Detect which cell encompasses the target text, then output its (X, Y) center coordinate. 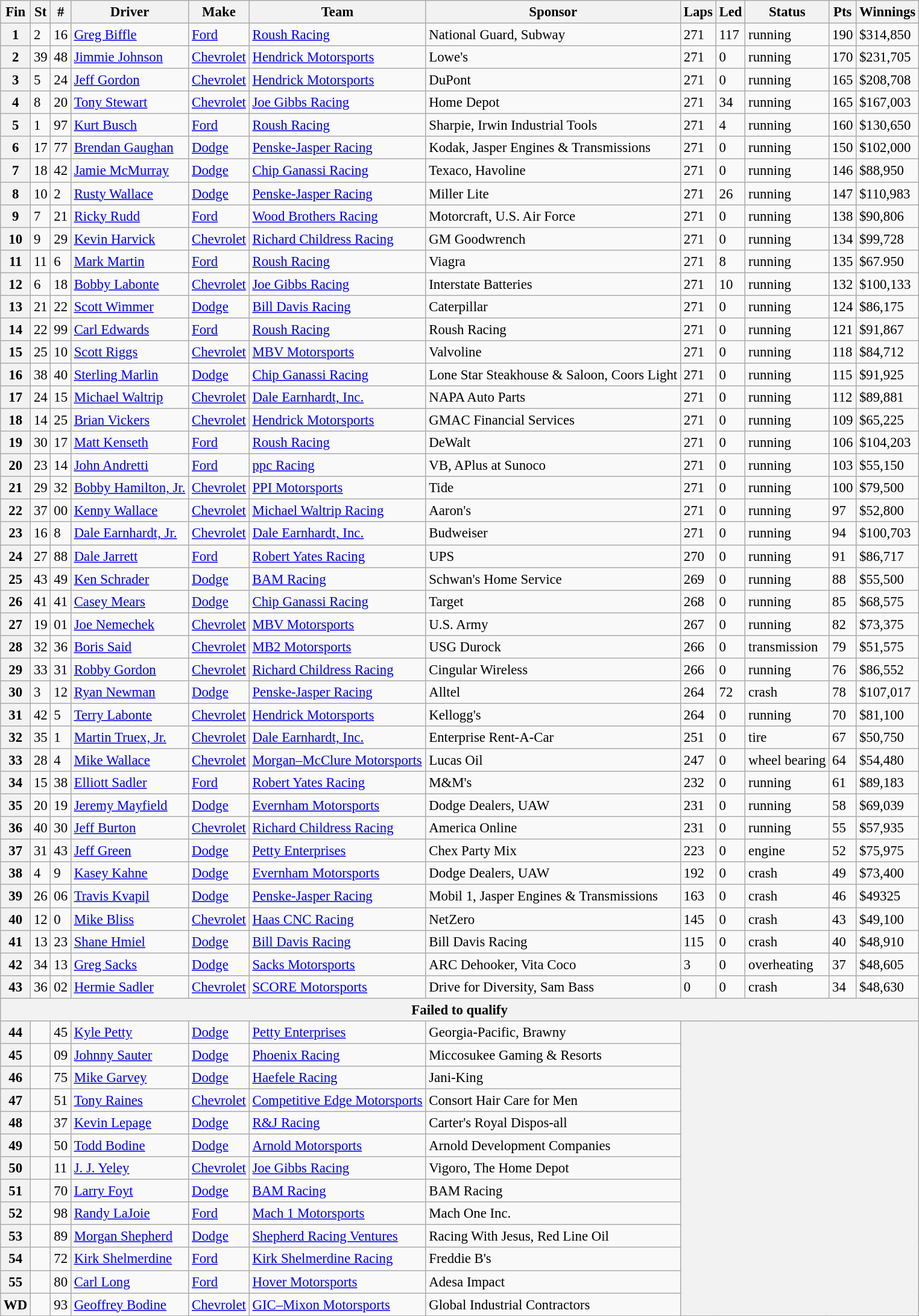
Larry Foyt (129, 1191)
Laps (698, 12)
Winnings (888, 12)
ppc Racing (338, 466)
Jeff Green (129, 851)
$231,705 (888, 57)
Morgan–McClure Motorsports (338, 761)
54 (16, 1259)
53 (16, 1236)
America Online (554, 828)
Randy LaJoie (129, 1213)
44 (16, 1033)
Mark Martin (129, 261)
93 (60, 1305)
Jeff Burton (129, 828)
$79,500 (888, 488)
$100,703 (888, 534)
GIC–Mixon Motorsports (338, 1305)
$91,867 (888, 329)
$88,950 (888, 171)
Jimmie Johnson (129, 57)
Kodak, Jasper Engines & Transmissions (554, 148)
$86,552 (888, 669)
Kenny Wallace (129, 511)
Lowe's (554, 57)
Caterpillar (554, 307)
Kyle Petty (129, 1033)
Scott Wimmer (129, 307)
121 (843, 329)
Carter's Royal Dispos-all (554, 1123)
R&J Racing (338, 1123)
Mobil 1, Jasper Engines & Transmissions (554, 896)
58 (843, 806)
$48,630 (888, 987)
124 (843, 307)
91 (843, 556)
112 (843, 397)
Ricky Rudd (129, 216)
DeWalt (554, 443)
135 (843, 261)
Texaco, Havoline (554, 171)
Arnold Development Companies (554, 1146)
Bobby Hamilton, Jr. (129, 488)
Joe Nemechek (129, 624)
Miccosukee Gaming & Resorts (554, 1055)
Georgia-Pacific, Brawny (554, 1033)
$89,881 (888, 397)
170 (843, 57)
192 (698, 874)
Aaron's (554, 511)
Lone Star Steakhouse & Saloon, Coors Light (554, 375)
John Andretti (129, 466)
Competitive Edge Motorsports (338, 1100)
U.S. Army (554, 624)
98 (60, 1213)
$50,750 (888, 738)
Johnny Sauter (129, 1055)
Morgan Shepherd (129, 1236)
Tony Stewart (129, 103)
Lucas Oil (554, 761)
$102,000 (888, 148)
St (41, 12)
163 (698, 896)
Michael Waltrip Racing (338, 511)
Mike Bliss (129, 919)
Martin Truex, Jr. (129, 738)
$84,712 (888, 352)
$48,910 (888, 941)
Driver (129, 12)
Haefele Racing (338, 1078)
Geoffrey Bodine (129, 1305)
75 (60, 1078)
Dale Jarrett (129, 556)
269 (698, 579)
$81,100 (888, 715)
Robby Gordon (129, 669)
Carl Long (129, 1282)
Consort Hair Care for Men (554, 1100)
$130,650 (888, 125)
Viagra (554, 261)
Ryan Newman (129, 692)
$49325 (888, 896)
NetZero (554, 919)
06 (60, 896)
Sharpie, Irwin Industrial Tools (554, 125)
Status (788, 12)
$73,400 (888, 874)
Drive for Diversity, Sam Bass (554, 987)
Sterling Marlin (129, 375)
MB2 Motorsports (338, 647)
Bobby Labonte (129, 284)
$55,150 (888, 466)
145 (698, 919)
247 (698, 761)
$110,983 (888, 194)
77 (60, 148)
$104,203 (888, 443)
Mach One Inc. (554, 1213)
99 (60, 329)
146 (843, 171)
Haas CNC Racing (338, 919)
$208,708 (888, 80)
61 (843, 783)
Racing With Jesus, Red Line Oil (554, 1236)
Mike Wallace (129, 761)
190 (843, 35)
Failed to qualify (459, 1010)
$55,500 (888, 579)
Hermie Sadler (129, 987)
VB, APlus at Sunoco (554, 466)
117 (731, 35)
78 (843, 692)
67 (843, 738)
WD (16, 1305)
wheel bearing (788, 761)
85 (843, 601)
USG Durock (554, 647)
100 (843, 488)
Alltel (554, 692)
$69,039 (888, 806)
Budweiser (554, 534)
Brian Vickers (129, 420)
$91,925 (888, 375)
PPI Motorsports (338, 488)
Adesa Impact (554, 1282)
J. J. Yeley (129, 1168)
$67.950 (888, 261)
$75,975 (888, 851)
National Guard, Subway (554, 35)
00 (60, 511)
Greg Biffle (129, 35)
$86,175 (888, 307)
64 (843, 761)
267 (698, 624)
89 (60, 1236)
$54,480 (888, 761)
Tony Raines (129, 1100)
Jeremy Mayfield (129, 806)
DuPont (554, 80)
Vigoro, The Home Depot (554, 1168)
$86,717 (888, 556)
UPS (554, 556)
$68,575 (888, 601)
Jani-King (554, 1078)
Carl Edwards (129, 329)
$314,850 (888, 35)
232 (698, 783)
Interstate Batteries (554, 284)
tire (788, 738)
Mike Garvey (129, 1078)
Todd Bodine (129, 1146)
$52,800 (888, 511)
M&M's (554, 783)
Valvoline (554, 352)
Shane Hmiel (129, 941)
Ken Schrader (129, 579)
$99,728 (888, 239)
79 (843, 647)
# (60, 12)
Chex Party Mix (554, 851)
Dale Earnhardt, Jr. (129, 534)
Scott Riggs (129, 352)
94 (843, 534)
01 (60, 624)
Motorcraft, U.S. Air Force (554, 216)
Led (731, 12)
80 (60, 1282)
Jeff Gordon (129, 80)
Wood Brothers Racing (338, 216)
82 (843, 624)
Team (338, 12)
268 (698, 601)
Greg Sacks (129, 964)
09 (60, 1055)
270 (698, 556)
Fin (16, 12)
147 (843, 194)
GMAC Financial Services (554, 420)
Matt Kenseth (129, 443)
Make (219, 12)
$48,605 (888, 964)
Kevin Lepage (129, 1123)
$51,575 (888, 647)
106 (843, 443)
Kevin Harvick (129, 239)
118 (843, 352)
223 (698, 851)
Terry Labonte (129, 715)
134 (843, 239)
76 (843, 669)
$167,003 (888, 103)
Sacks Motorsports (338, 964)
Miller Lite (554, 194)
Freddie B's (554, 1259)
$49,100 (888, 919)
$100,133 (888, 284)
Kellogg's (554, 715)
Schwan's Home Service (554, 579)
109 (843, 420)
Home Depot (554, 103)
Kirk Shelmerdine (129, 1259)
Global Industrial Contractors (554, 1305)
Enterprise Rent-A-Car (554, 738)
SCORE Motorsports (338, 987)
Phoenix Racing (338, 1055)
Elliott Sadler (129, 783)
Casey Mears (129, 601)
Michael Waltrip (129, 397)
NAPA Auto Parts (554, 397)
150 (843, 148)
02 (60, 987)
Kirk Shelmerdine Racing (338, 1259)
$57,935 (888, 828)
Travis Kvapil (129, 896)
Cingular Wireless (554, 669)
$65,225 (888, 420)
Boris Said (129, 647)
$73,375 (888, 624)
160 (843, 125)
Pts (843, 12)
overheating (788, 964)
103 (843, 466)
Arnold Motorsports (338, 1146)
ARC Dehooker, Vita Coco (554, 964)
138 (843, 216)
transmission (788, 647)
Kurt Busch (129, 125)
Rusty Wallace (129, 194)
47 (16, 1100)
Kasey Kahne (129, 874)
Mach 1 Motorsports (338, 1213)
132 (843, 284)
$107,017 (888, 692)
Sponsor (554, 12)
$90,806 (888, 216)
GM Goodwrench (554, 239)
Hover Motorsports (338, 1282)
engine (788, 851)
Shepherd Racing Ventures (338, 1236)
251 (698, 738)
Tide (554, 488)
Jamie McMurray (129, 171)
Brendan Gaughan (129, 148)
$89,183 (888, 783)
Target (554, 601)
